Pinpoint the cell where the given text exists, returning its [X, Y] midpoint coordinate. 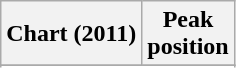
Chart (2011) [72, 34]
Peak position [188, 34]
